Provide the [x, y] coordinate of the cell's center where the given text is located.  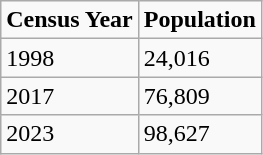
24,016 [200, 58]
Population [200, 20]
76,809 [200, 96]
98,627 [200, 134]
1998 [70, 58]
2023 [70, 134]
2017 [70, 96]
Census Year [70, 20]
